From the cell containing the given text, extract its center point as [X, Y] coordinate. 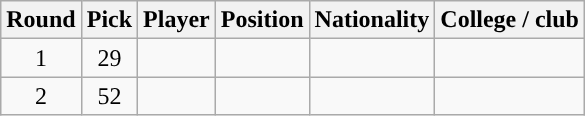
52 [109, 96]
29 [109, 58]
Player [177, 20]
Nationality [372, 20]
Round [41, 20]
Pick [109, 20]
College / club [510, 20]
1 [41, 58]
2 [41, 96]
Position [262, 20]
